Search for the cell housing the specified text and yield its (x, y) center coordinate. 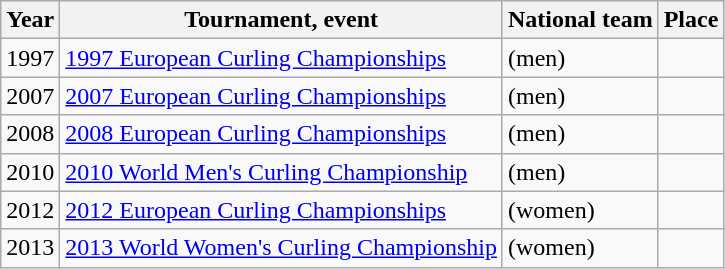
2008 European Curling Championships (282, 134)
2010 World Men's Curling Championship (282, 172)
National team (580, 20)
2012 European Curling Championships (282, 210)
2008 (30, 134)
2007 European Curling Championships (282, 96)
Tournament, event (282, 20)
1997 (30, 58)
Place (691, 20)
Year (30, 20)
2012 (30, 210)
2007 (30, 96)
1997 European Curling Championships (282, 58)
2010 (30, 172)
2013 World Women's Curling Championship (282, 248)
2013 (30, 248)
